Identify which cell holds the provided text, then report its (x, y) central coordinate. 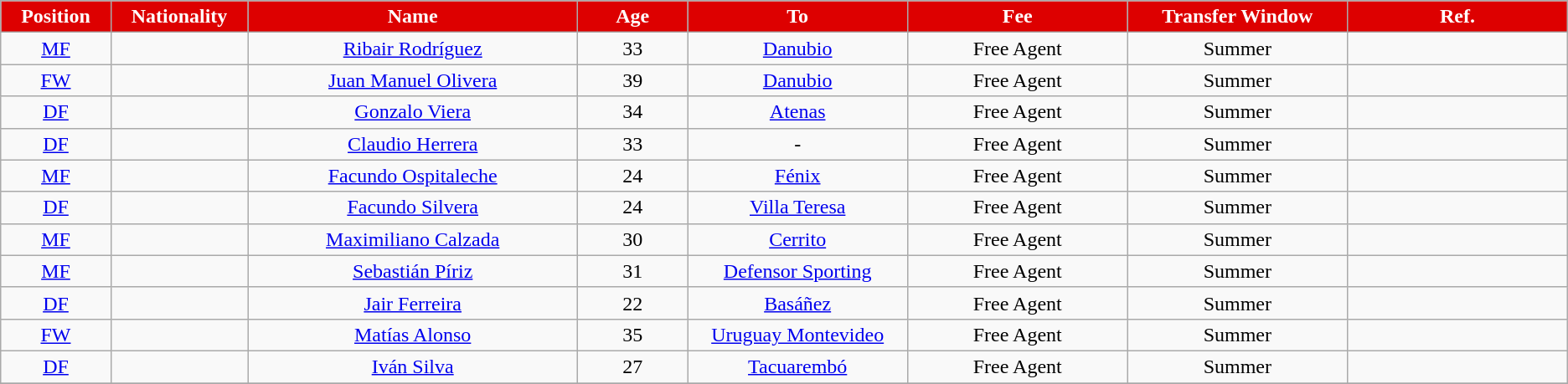
Claudio Herrera (413, 144)
Villa Teresa (797, 207)
Cerrito (797, 239)
Nationality (179, 17)
Uruguay Montevideo (797, 335)
27 (633, 366)
Gonzalo Viera (413, 112)
Basáñez (797, 303)
Name (413, 17)
34 (633, 112)
Iván Silva (413, 366)
Matías Alonso (413, 335)
39 (633, 80)
Defensor Sporting (797, 271)
Atenas (797, 112)
Position (56, 17)
22 (633, 303)
Sebastián Píriz (413, 271)
Transfer Window (1238, 17)
Fénix (797, 176)
Age (633, 17)
To (797, 17)
Maximiliano Calzada (413, 239)
Juan Manuel Olivera (413, 80)
Ribair Rodríguez (413, 49)
30 (633, 239)
- (797, 144)
Facundo Silvera (413, 207)
31 (633, 271)
35 (633, 335)
Ref. (1457, 17)
Facundo Ospitaleche (413, 176)
Tacuarembó (797, 366)
Jair Ferreira (413, 303)
Fee (1017, 17)
